For the text-containing cell, return its midpoint in [X, Y] coordinate format. 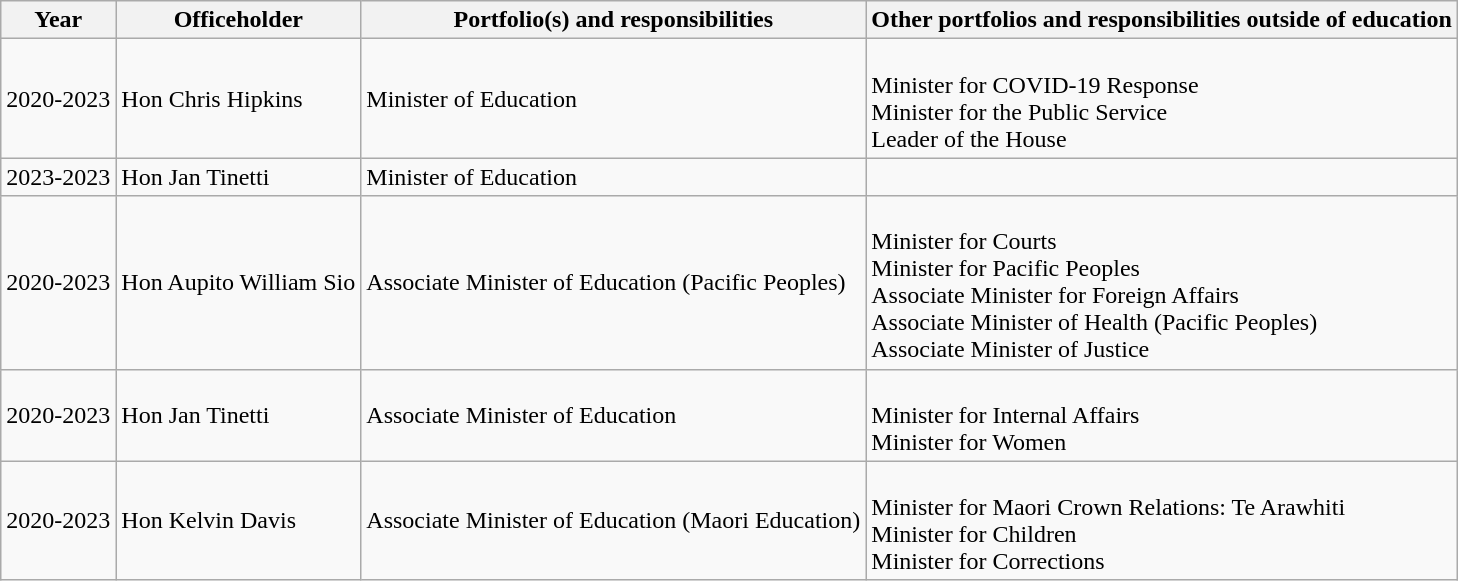
Portfolio(s) and responsibilities [614, 20]
Other portfolios and responsibilities outside of education [1162, 20]
Minister for COVID-19 ResponseMinister for the Public ServiceLeader of the House [1162, 98]
Minister for Internal AffairsMinister for Women [1162, 415]
Officeholder [238, 20]
Year [58, 20]
Associate Minister of Education (Pacific Peoples) [614, 282]
Hon Chris Hipkins [238, 98]
Associate Minister of Education (Maori Education) [614, 520]
2023-2023 [58, 177]
Minister for Maori Crown Relations: Te ArawhitiMinister for ChildrenMinister for Corrections [1162, 520]
Hon Kelvin Davis [238, 520]
Associate Minister of Education [614, 415]
Hon Aupito William Sio [238, 282]
